Return (x, y) of the center of cell containing provided text 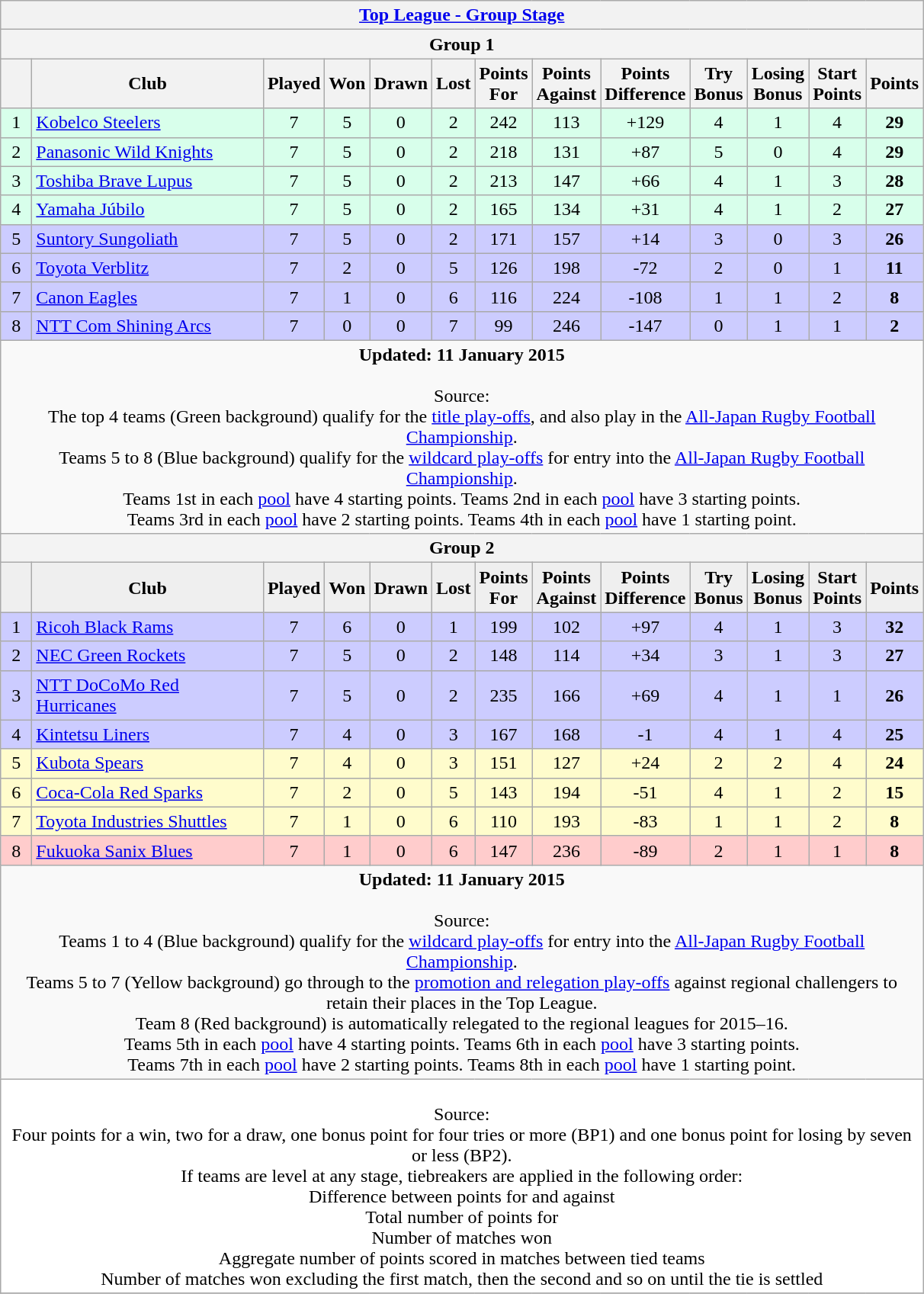
Toyota Industries Shuttles (148, 821)
167 (503, 734)
NTT Com Shining Arcs (148, 326)
199 (503, 627)
24 (895, 763)
28 (895, 181)
Group 1 (462, 44)
Toshiba Brave Lupus (148, 181)
-51 (645, 792)
Toyota Verblitz (148, 268)
131 (566, 152)
+66 (645, 181)
102 (566, 627)
+34 (645, 656)
-108 (645, 297)
-1 (645, 734)
113 (566, 123)
+69 (645, 695)
157 (566, 239)
-147 (645, 326)
-89 (645, 850)
116 (503, 297)
-83 (645, 821)
+87 (645, 152)
+97 (645, 627)
+24 (645, 763)
165 (503, 210)
143 (503, 792)
213 (503, 181)
Fukuoka Sanix Blues (148, 850)
198 (566, 268)
NTT DoCoMo Red Hurricanes (148, 695)
Kobelco Steelers (148, 123)
-72 (645, 268)
Ricoh Black Rams (148, 627)
Canon Eagles (148, 297)
NEC Green Rockets (148, 656)
166 (566, 695)
193 (566, 821)
168 (566, 734)
Coca-Cola Red Sparks (148, 792)
Kintetsu Liners (148, 734)
224 (566, 297)
246 (566, 326)
Group 2 (462, 548)
Top League - Group Stage (462, 15)
171 (503, 239)
32 (895, 627)
194 (566, 792)
Yamaha Júbilo (148, 210)
15 (895, 792)
218 (503, 152)
Suntory Sungoliath (148, 239)
11 (895, 268)
+129 (645, 123)
+14 (645, 239)
114 (566, 656)
99 (503, 326)
236 (566, 850)
127 (566, 763)
126 (503, 268)
151 (503, 763)
Kubota Spears (148, 763)
134 (566, 210)
25 (895, 734)
Panasonic Wild Knights (148, 152)
+31 (645, 210)
235 (503, 695)
242 (503, 123)
148 (503, 656)
110 (503, 821)
